Capture the cell that displays the provided text and extract its (x, y) central coordinate. 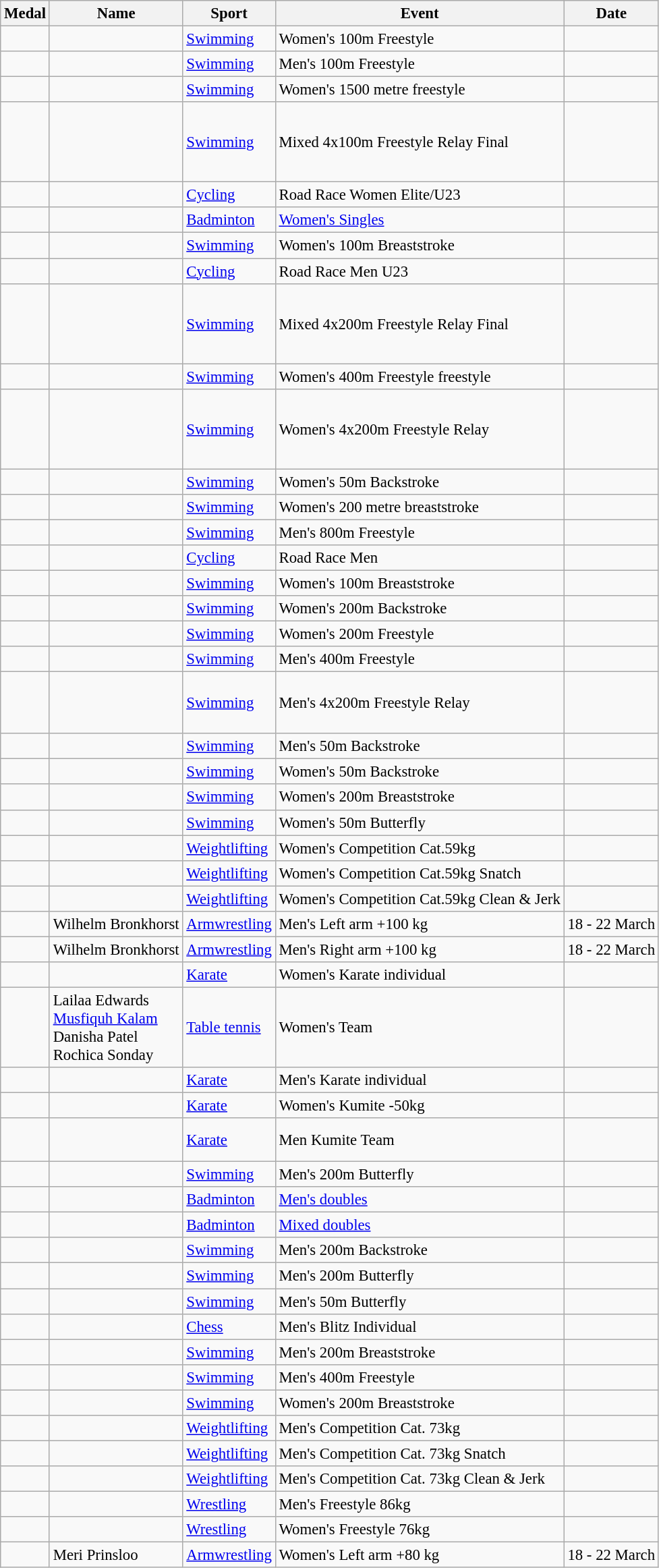
Women's 400m Freestyle freestyle (420, 376)
Men's Competition Cat. 73kg (420, 1428)
Women's 100m Freestyle (420, 39)
Women's Singles (420, 221)
Mixed doubles (420, 1225)
Road Race Men (420, 558)
Men's 50m Backstroke (420, 746)
Women's 200 metre breaststroke (420, 507)
Men's 4x200m Freestyle Relay (420, 703)
Men's 200m Backstroke (420, 1250)
Mixed 4x200m Freestyle Relay Final (420, 324)
Date (611, 13)
Men's Right arm +100 kg (420, 949)
Women's Freestyle 76kg (420, 1530)
Event (420, 13)
Men's Karate individual (420, 1080)
Men's 50m Butterfly (420, 1301)
Men Kumite Team (420, 1140)
Women's 4x200m Freestyle Relay (420, 429)
Meri Prinsloo (116, 1555)
Men's 200m Breaststroke (420, 1352)
Women's Competition Cat.59kg Clean & Jerk (420, 899)
Women's Kumite -50kg (420, 1106)
Men's Freestyle 86kg (420, 1504)
Medal (26, 13)
Women's Left arm +80 kg (420, 1555)
Men's doubles (420, 1200)
Mixed 4x100m Freestyle Relay Final (420, 142)
Lailaa EdwardsMusfiquh KalamDanisha PatelRochica Sonday (116, 1027)
Men's Left arm +100 kg (420, 924)
Women's Karate individual (420, 975)
Women's 200m Freestyle (420, 634)
Women's Team (420, 1027)
Table tennis (229, 1027)
Men's Competition Cat. 73kg Clean & Jerk (420, 1479)
Men's Blitz Individual (420, 1326)
Women's Competition Cat.59kg Snatch (420, 873)
Women's 200m Backstroke (420, 609)
Road Race Men U23 (420, 271)
Women's 50m Butterfly (420, 822)
Men's 800m Freestyle (420, 532)
Men's Competition Cat. 73kg Snatch (420, 1453)
Women's 1500 metre freestyle (420, 90)
Sport (229, 13)
Road Race Women Elite/U23 (420, 195)
Name (116, 13)
Chess (229, 1326)
Men's 100m Freestyle (420, 64)
Women's Competition Cat.59kg (420, 848)
